For the text-containing cell, return its midpoint in [X, Y] coordinate format. 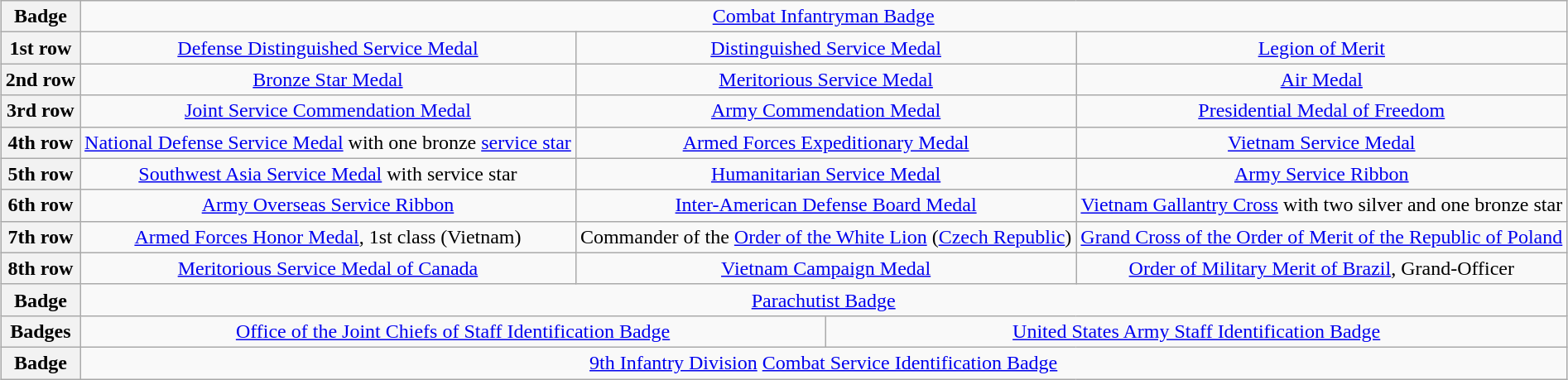
7th row [40, 237]
United States Army Staff Identification Badge [1197, 331]
Armed Forces Honor Medal, 1st class (Vietnam) [328, 237]
Order of Military Merit of Brazil, Grand-Officer [1321, 268]
Humanitarian Service Medal [825, 174]
Army Commendation Medal [825, 111]
Combat Infantryman Badge [824, 17]
Southwest Asia Service Medal with service star [328, 174]
Vietnam Gallantry Cross with two silver and one bronze star [1321, 205]
Vietnam Service Medal [1321, 142]
Inter-American Defense Board Medal [825, 205]
Bronze Star Medal [328, 79]
4th row [40, 142]
Defense Distinguished Service Medal [328, 48]
Legion of Merit [1321, 48]
Armed Forces Expeditionary Medal [825, 142]
Army Overseas Service Ribbon [328, 205]
1st row [40, 48]
Grand Cross of the Order of Merit of the Republic of Poland [1321, 237]
Commander of the Order of the White Lion (Czech Republic) [825, 237]
6th row [40, 205]
Army Service Ribbon [1321, 174]
2nd row [40, 79]
8th row [40, 268]
5th row [40, 174]
Parachutist Badge [824, 300]
Meritorious Service Medal of Canada [328, 268]
3rd row [40, 111]
9th Infantry Division Combat Service Identification Badge [824, 363]
Joint Service Commendation Medal [328, 111]
Meritorious Service Medal [825, 79]
Vietnam Campaign Medal [825, 268]
Presidential Medal of Freedom [1321, 111]
Distinguished Service Medal [825, 48]
Office of the Joint Chiefs of Staff Identification Badge [454, 331]
Air Medal [1321, 79]
Badges [40, 331]
National Defense Service Medal with one bronze service star [328, 142]
